Return the (x, y) coordinate for the center point of the cell that contains the specified text.  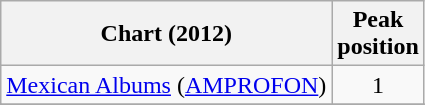
1 (378, 85)
Peakposition (378, 34)
Mexican Albums (AMPROFON) (166, 85)
Chart (2012) (166, 34)
